Detect which cell encompasses the target text, then output its [x, y] center coordinate. 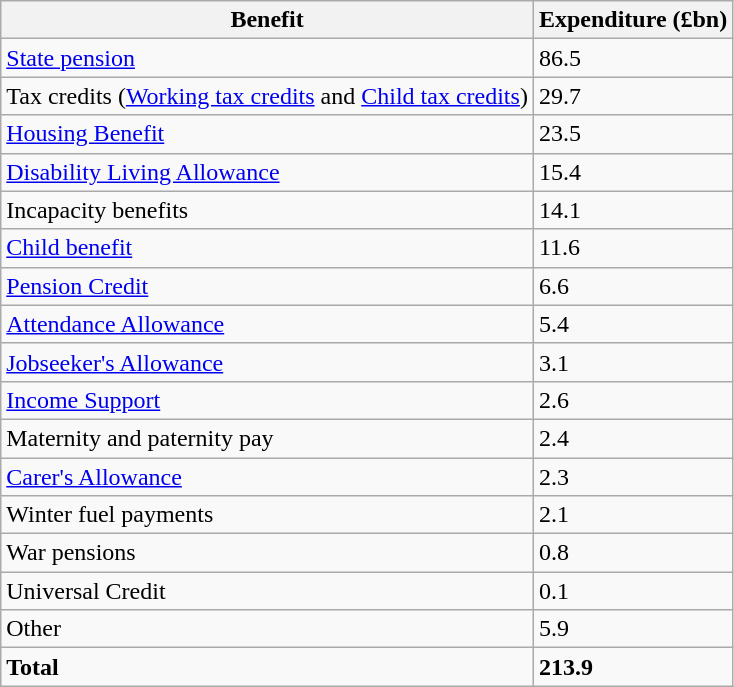
2.3 [632, 477]
6.6 [632, 286]
Income Support [268, 400]
Other [268, 629]
Housing Benefit [268, 134]
Maternity and paternity pay [268, 438]
213.9 [632, 667]
2.4 [632, 438]
0.8 [632, 553]
War pensions [268, 553]
15.4 [632, 172]
Child benefit [268, 248]
5.9 [632, 629]
Jobseeker's Allowance [268, 362]
Carer's Allowance [268, 477]
2.1 [632, 515]
Total [268, 667]
0.1 [632, 591]
5.4 [632, 324]
11.6 [632, 248]
State pension [268, 58]
Winter fuel payments [268, 515]
Attendance Allowance [268, 324]
Universal Credit [268, 591]
Expenditure (£bn) [632, 20]
14.1 [632, 210]
Pension Credit [268, 286]
Benefit [268, 20]
Disability Living Allowance [268, 172]
Incapacity benefits [268, 210]
29.7 [632, 96]
86.5 [632, 58]
23.5 [632, 134]
2.6 [632, 400]
Tax credits (Working tax credits and Child tax credits) [268, 96]
3.1 [632, 362]
